Extract the (X, Y) coordinate from the center of the cell holding the provided text.  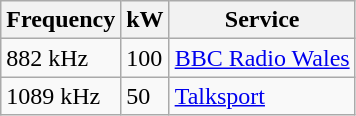
BBC Radio Wales (262, 58)
50 (145, 96)
100 (145, 58)
1089 kHz (61, 96)
Service (262, 20)
Frequency (61, 20)
882 kHz (61, 58)
kW (145, 20)
Talksport (262, 96)
